Scan for the cell matching the given text and deliver its [x, y] coordinate at center. 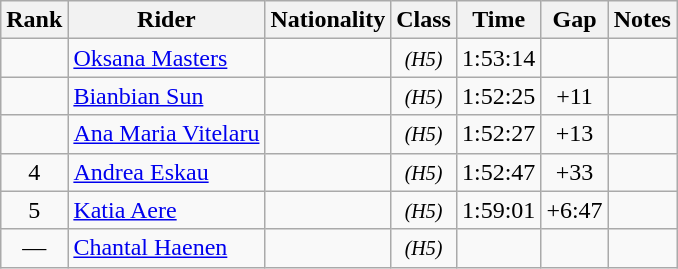
1:52:47 [498, 172]
Class [424, 20]
Oksana Masters [166, 58]
+13 [574, 134]
— [34, 248]
+11 [574, 96]
+33 [574, 172]
Nationality [328, 20]
Rank [34, 20]
1:59:01 [498, 210]
4 [34, 172]
1:53:14 [498, 58]
1:52:27 [498, 134]
Gap [574, 20]
Rider [166, 20]
Katia Aere [166, 210]
Ana Maria Vitelaru [166, 134]
Andrea Eskau [166, 172]
Bianbian Sun [166, 96]
Time [498, 20]
5 [34, 210]
1:52:25 [498, 96]
Chantal Haenen [166, 248]
+6:47 [574, 210]
Notes [642, 20]
